Provide the (x, y) coordinate of the cell's center where the given text is located.  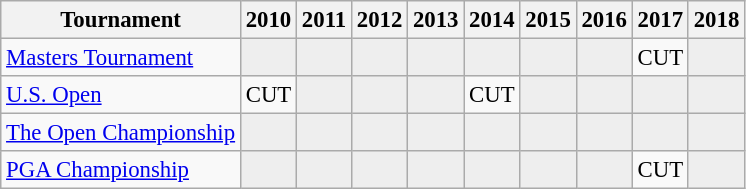
2016 (604, 20)
2015 (548, 20)
2012 (379, 20)
2011 (324, 20)
Masters Tournament (121, 58)
The Open Championship (121, 133)
2014 (492, 20)
2018 (716, 20)
2013 (436, 20)
PGA Championship (121, 170)
U.S. Open (121, 95)
2017 (660, 20)
Tournament (121, 20)
2010 (268, 20)
